Find where the given text appears and provide that cell's center as [X, Y] coordinate. 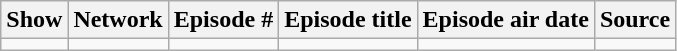
Episode # [223, 20]
Episode air date [506, 20]
Network [118, 20]
Source [634, 20]
Episode title [348, 20]
Show [34, 20]
